Capture the cell that displays the provided text and extract its [X, Y] central coordinate. 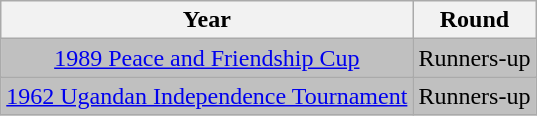
Year [207, 20]
1989 Peace and Friendship Cup [207, 58]
1962 Ugandan Independence Tournament [207, 96]
Round [474, 20]
